Return the (X, Y) coordinate for the center point of the cell that contains the specified text.  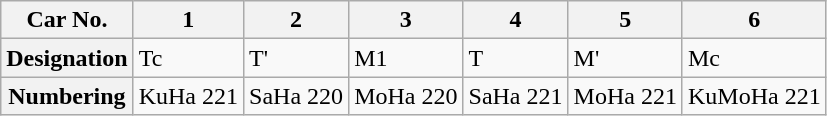
T' (296, 58)
SaHa 221 (516, 96)
3 (406, 20)
Tc (188, 58)
MoHa 220 (406, 96)
SaHa 220 (296, 96)
Mc (754, 58)
KuMoHa 221 (754, 96)
4 (516, 20)
Numbering (67, 96)
1 (188, 20)
M1 (406, 58)
T (516, 58)
2 (296, 20)
M' (625, 58)
5 (625, 20)
KuHa 221 (188, 96)
MoHa 221 (625, 96)
Designation (67, 58)
Car No. (67, 20)
6 (754, 20)
